For the text-containing cell, return its midpoint in [x, y] coordinate format. 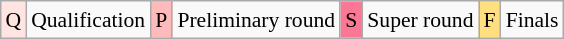
Finals [532, 20]
Qualification [88, 20]
Super round [420, 20]
S [351, 20]
F [490, 20]
P [161, 20]
Q [13, 20]
Preliminary round [256, 20]
